Scan for the cell matching the given text and deliver its (X, Y) coordinate at center. 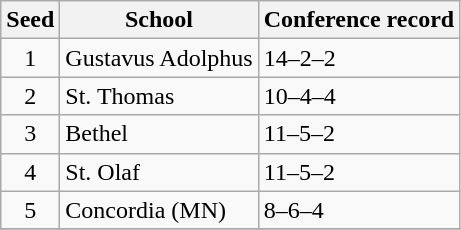
Seed (30, 20)
Gustavus Adolphus (159, 58)
4 (30, 172)
5 (30, 210)
8–6–4 (358, 210)
School (159, 20)
14–2–2 (358, 58)
St. Olaf (159, 172)
10–4–4 (358, 96)
St. Thomas (159, 96)
2 (30, 96)
Concordia (MN) (159, 210)
Conference record (358, 20)
Bethel (159, 134)
3 (30, 134)
1 (30, 58)
